Return the [x, y] coordinate for the center point of the cell that contains the specified text.  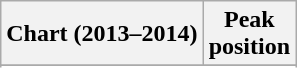
Chart (2013–2014) [102, 34]
Peakposition [249, 34]
